Provide the (X, Y) coordinate of the cell's center where the given text is located.  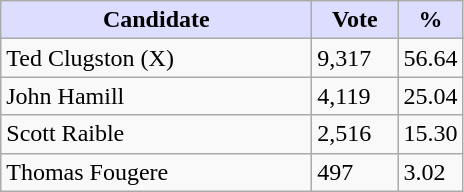
Vote (355, 20)
56.64 (430, 58)
% (430, 20)
2,516 (355, 134)
3.02 (430, 172)
Candidate (156, 20)
Scott Raible (156, 134)
15.30 (430, 134)
497 (355, 172)
4,119 (355, 96)
John Hamill (156, 96)
Thomas Fougere (156, 172)
Ted Clugston (X) (156, 58)
25.04 (430, 96)
9,317 (355, 58)
